Scan for the cell matching the given text and deliver its (X, Y) coordinate at center. 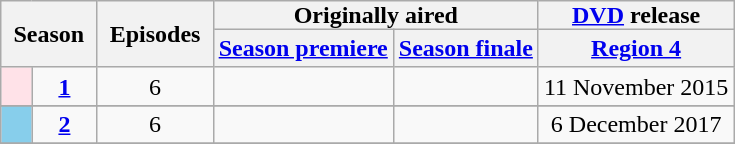
Region 4 (636, 48)
Season finale (466, 48)
11 November 2015 (636, 86)
2 (64, 124)
Episodes (155, 34)
DVD release (636, 15)
1 (64, 86)
Season premiere (303, 48)
Originally aired (376, 15)
Season (49, 34)
6 December 2017 (636, 124)
